Pinpoint the cell where the given text exists, returning its (X, Y) midpoint coordinate. 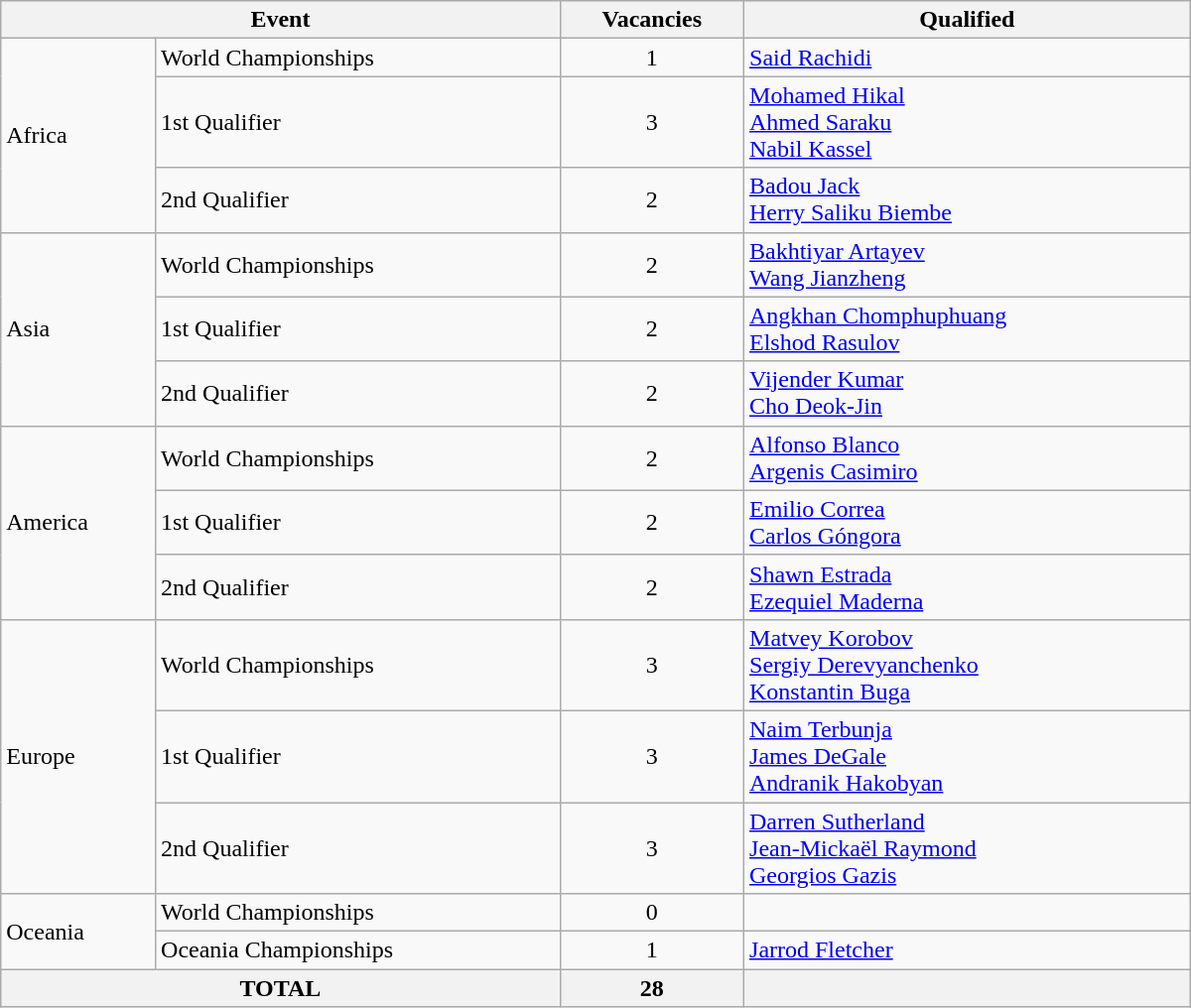
Oceania Championships (358, 950)
Said Rachidi (968, 58)
Asia (78, 329)
Badou Jack Herry Saliku Biembe (968, 200)
Oceania (78, 932)
America (78, 522)
Qualified (968, 20)
TOTAL (280, 988)
Darren Sutherland Jean-Mickaël Raymond Georgios Gazis (968, 847)
Angkhan Chomphuphuang Elshod Rasulov (968, 329)
Shawn Estrada Ezequiel Maderna (968, 587)
Mohamed Hikal Ahmed Saraku Nabil Kassel (968, 122)
Africa (78, 135)
Naim Terbunja James DeGale Andranik Hakobyan (968, 756)
Bakhtiyar Artayev Wang Jianzheng (968, 264)
Vacancies (651, 20)
28 (651, 988)
Event (280, 20)
Europe (78, 756)
Vijender Kumar Cho Deok-Jin (968, 393)
Alfonso Blanco Argenis Casimiro (968, 458)
0 (651, 913)
Matvey Korobov Sergiy Derevyanchenko Konstantin Buga (968, 665)
Jarrod Fletcher (968, 950)
Emilio Correa Carlos Góngora (968, 522)
